Search for the cell housing the specified text and yield its [X, Y] center coordinate. 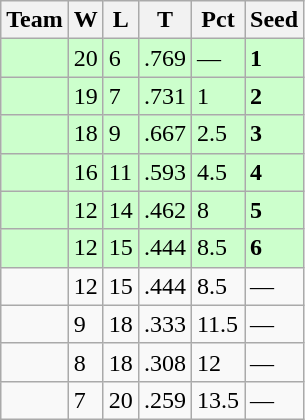
13.5 [218, 400]
.333 [164, 324]
.259 [164, 400]
11 [120, 172]
5 [274, 210]
4 [274, 172]
19 [86, 96]
W [86, 20]
Seed [274, 20]
.593 [164, 172]
.769 [164, 58]
3 [274, 134]
L [120, 20]
.731 [164, 96]
4.5 [218, 172]
2 [274, 96]
.667 [164, 134]
.462 [164, 210]
14 [120, 210]
T [164, 20]
Team [35, 20]
2.5 [218, 134]
Pct [218, 20]
11.5 [218, 324]
.308 [164, 362]
16 [86, 172]
